Scan for the cell matching the given text and deliver its (X, Y) coordinate at center. 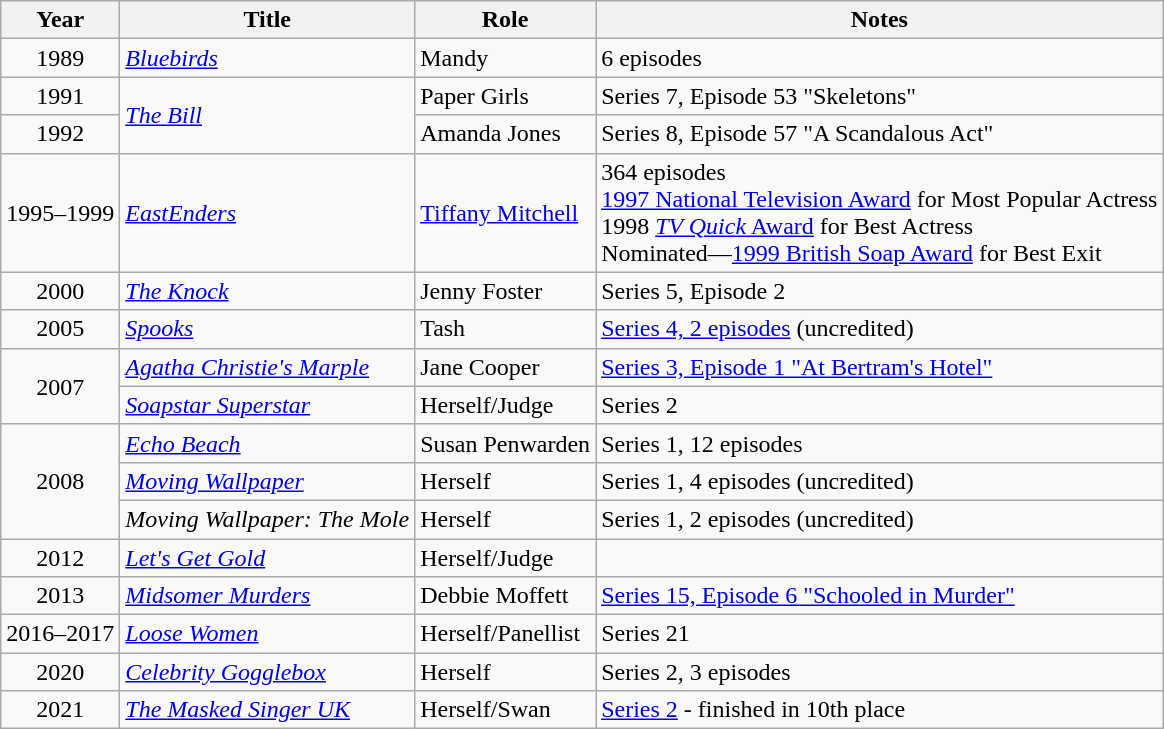
Series 8, Episode 57 "A Scandalous Act" (880, 134)
The Knock (268, 291)
1989 (60, 58)
Jenny Foster (506, 291)
Amanda Jones (506, 134)
Series 2, 3 episodes (880, 672)
2000 (60, 291)
Mandy (506, 58)
2013 (60, 596)
Series 15, Episode 6 "Schooled in Murder" (880, 596)
Tiffany Mitchell (506, 212)
Series 3, Episode 1 "At Bertram's Hotel" (880, 367)
Series 2 - finished in 10th place (880, 710)
Series 1, 2 episodes (uncredited) (880, 519)
Debbie Moffett (506, 596)
The Masked Singer UK (268, 710)
Paper Girls (506, 96)
Series 1, 4 episodes (uncredited) (880, 481)
2020 (60, 672)
Series 7, Episode 53 "Skeletons" (880, 96)
Title (268, 20)
Jane Cooper (506, 367)
The Bill (268, 115)
Series 4, 2 episodes (uncredited) (880, 329)
Loose Women (268, 634)
2021 (60, 710)
6 episodes (880, 58)
Herself/Panellist (506, 634)
1992 (60, 134)
2016–2017 (60, 634)
Moving Wallpaper: The Mole (268, 519)
Bluebirds (268, 58)
Year (60, 20)
Agatha Christie's Marple (268, 367)
2007 (60, 386)
1991 (60, 96)
Series 21 (880, 634)
Susan Penwarden (506, 443)
1995–1999 (60, 212)
Soapstar Superstar (268, 405)
2008 (60, 481)
Tash (506, 329)
Series 1, 12 episodes (880, 443)
Moving Wallpaper (268, 481)
Series 2 (880, 405)
2005 (60, 329)
EastEnders (268, 212)
Echo Beach (268, 443)
Role (506, 20)
Midsomer Murders (268, 596)
Herself/Swan (506, 710)
2012 (60, 557)
Series 5, Episode 2 (880, 291)
Celebrity Gogglebox (268, 672)
Let's Get Gold (268, 557)
Notes (880, 20)
Spooks (268, 329)
